Capture the cell that displays the provided text and extract its [X, Y] central coordinate. 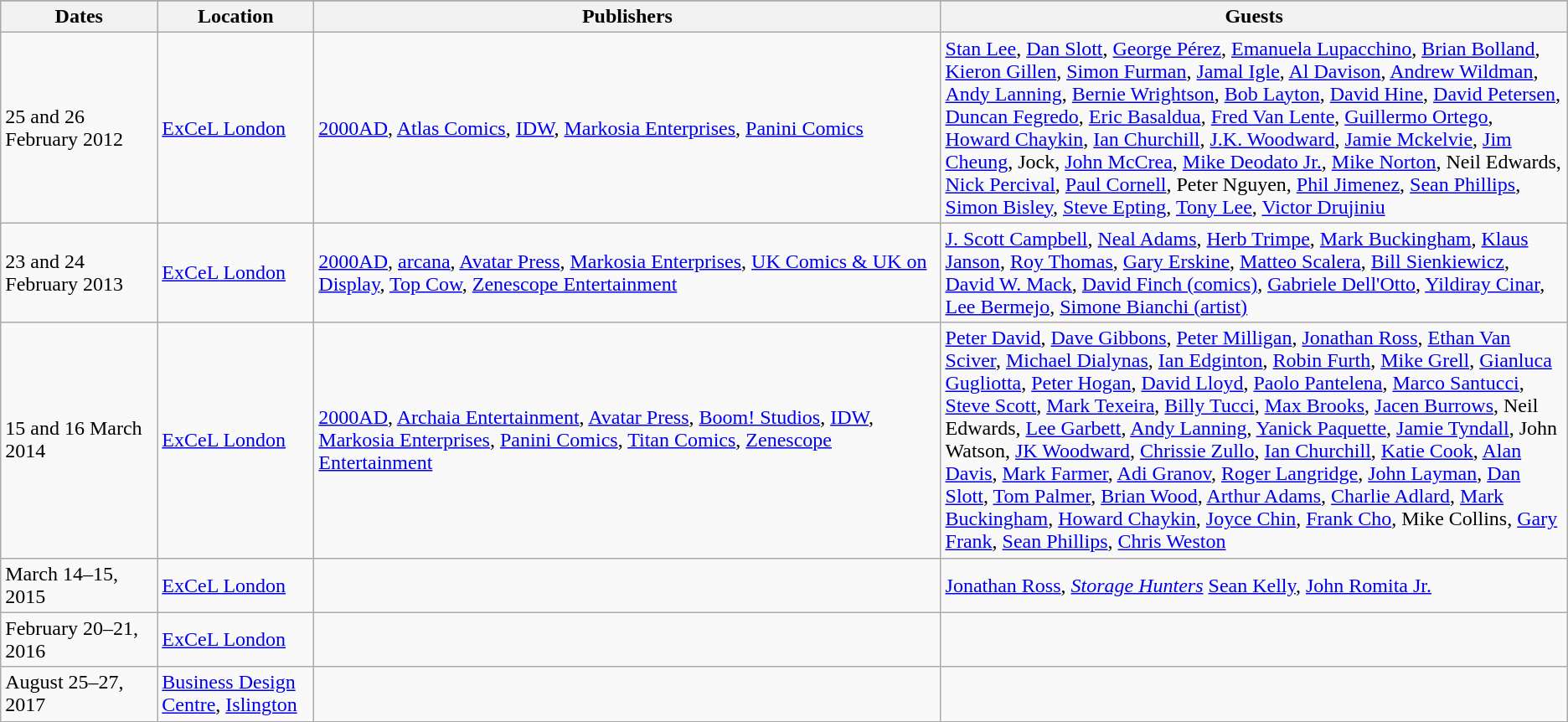
2000AD, Atlas Comics, IDW, Markosia Enterprises, Panini Comics [627, 127]
25 and 26 February 2012 [79, 127]
23 and 24 February 2013 [79, 273]
March 14–15, 2015 [79, 585]
2000AD, Archaia Entertainment, Avatar Press, Boom! Studios, IDW, Markosia Enterprises, Panini Comics, Titan Comics, Zenescope Entertainment [627, 441]
15 and 16 March 2014 [79, 441]
Location [236, 17]
February 20–21, 2016 [79, 640]
Business Design Centre, Islington [236, 694]
August 25–27, 2017 [79, 694]
Jonathan Ross, Storage Hunters Sean Kelly, John Romita Jr. [1254, 585]
Publishers [627, 17]
Dates [79, 17]
2000AD, arcana, Avatar Press, Markosia Enterprises, UK Comics & UK on Display, Top Cow, Zenescope Entertainment [627, 273]
Guests [1254, 17]
